Search for the cell housing the specified text and yield its [x, y] center coordinate. 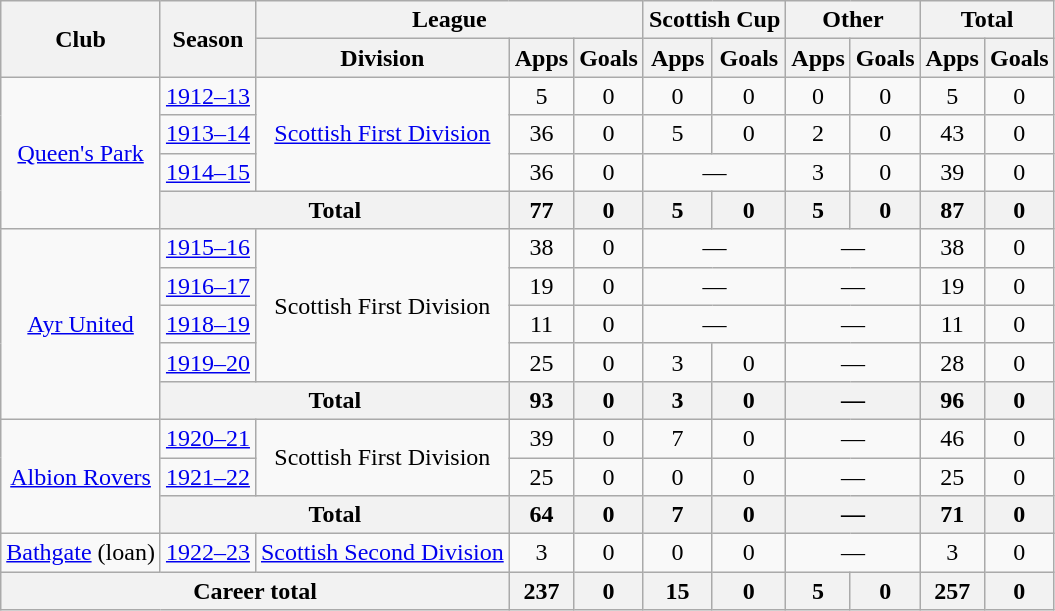
1920–21 [208, 438]
96 [952, 400]
1913–14 [208, 134]
64 [541, 515]
1922–23 [208, 553]
28 [952, 362]
Scottish Second Division [382, 553]
237 [541, 591]
1921–22 [208, 477]
League [449, 20]
Career total [255, 591]
Scottish Cup [714, 20]
15 [677, 591]
93 [541, 400]
46 [952, 438]
Queen's Park [81, 153]
1918–19 [208, 324]
1916–17 [208, 286]
1915–16 [208, 248]
1914–15 [208, 172]
257 [952, 591]
87 [952, 210]
71 [952, 515]
Bathgate (loan) [81, 553]
2 [818, 134]
1919–20 [208, 362]
Club [81, 39]
Season [208, 39]
Ayr United [81, 324]
Other [853, 20]
43 [952, 134]
1912–13 [208, 96]
Division [382, 58]
77 [541, 210]
Albion Rovers [81, 476]
